Output the [X, Y] coordinate of the center of the cell containing the given text.  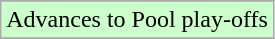
Advances to Pool play-offs [138, 20]
